Capture the cell that displays the provided text and extract its (X, Y) central coordinate. 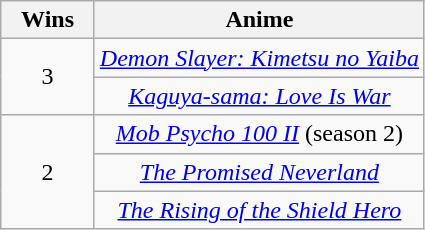
Mob Psycho 100 II (season 2) (259, 134)
3 (48, 77)
2 (48, 172)
The Promised Neverland (259, 172)
Demon Slayer: Kimetsu no Yaiba (259, 58)
Kaguya-sama: Love Is War (259, 96)
Wins (48, 20)
The Rising of the Shield Hero (259, 210)
Anime (259, 20)
